Return [x, y] of the center of cell containing provided text 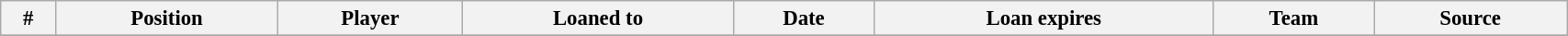
Team [1293, 18]
Position [166, 18]
Loan expires [1043, 18]
Player [371, 18]
Source [1471, 18]
Date [805, 18]
Loaned to [597, 18]
# [28, 18]
